Determine the [X, Y] coordinate at the center of the cell enclosing the given text.  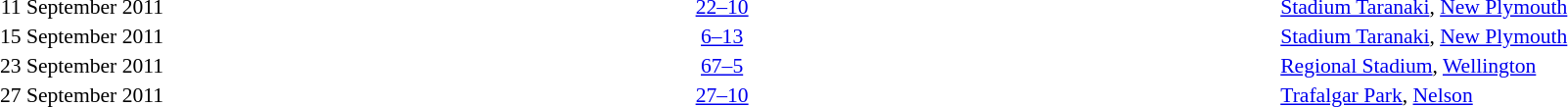
67–5 [722, 66]
6–13 [722, 36]
